Return the [x, y] coordinate for the center point of the cell that contains the specified text.  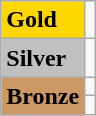
Silver [43, 58]
Bronze [43, 96]
Gold [43, 20]
